Output the (x, y) coordinate of the center of the cell containing the given text.  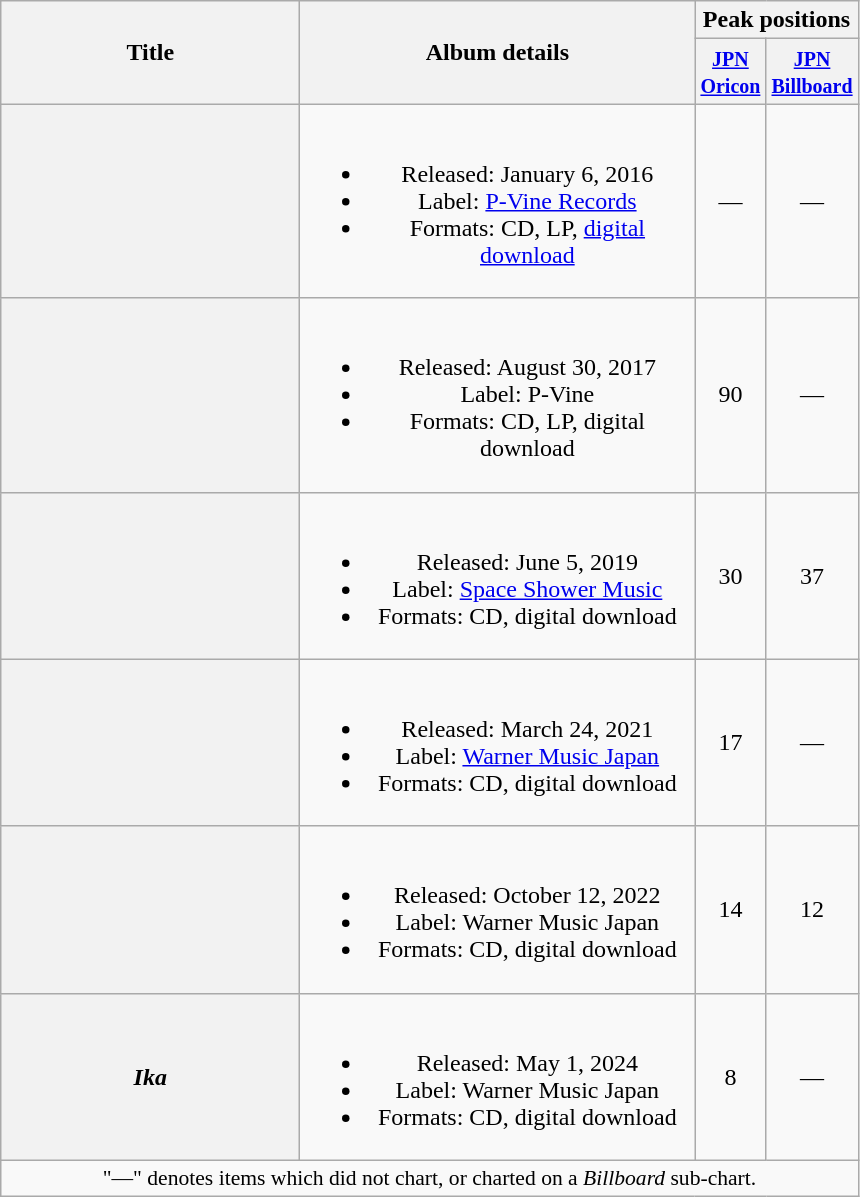
Ika (150, 1076)
JPNOricon (730, 72)
Released: June 5, 2019Label: Space Shower MusicFormats: CD, digital download (498, 576)
Peak positions (776, 20)
37 (812, 576)
8 (730, 1076)
30 (730, 576)
JPNBillboard (812, 72)
"—" denotes items which did not chart, or charted on a Billboard sub-chart. (430, 1178)
Released: October 12, 2022Label: Warner Music JapanFormats: CD, digital download (498, 910)
Title (150, 52)
90 (730, 395)
17 (730, 742)
Released: August 30, 2017Label: P-VineFormats: CD, LP, digital download (498, 395)
14 (730, 910)
12 (812, 910)
Released: January 6, 2016Label: P-Vine RecordsFormats: CD, LP, digital download (498, 201)
Released: May 1, 2024Label: Warner Music JapanFormats: CD, digital download (498, 1076)
Released: March 24, 2021Label: Warner Music JapanFormats: CD, digital download (498, 742)
Album details (498, 52)
